Detect which cell encompasses the target text, then output its [X, Y] center coordinate. 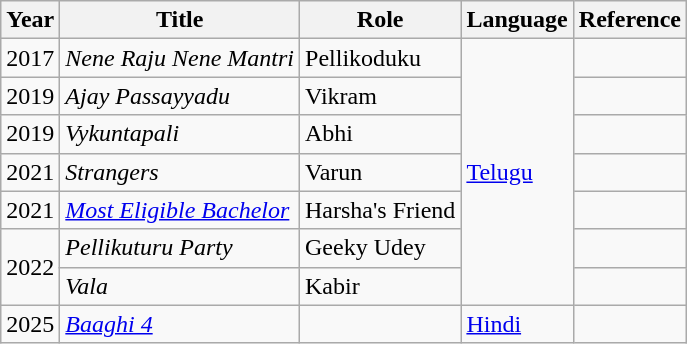
Varun [380, 172]
Year [30, 20]
Nene Raju Nene Mantri [180, 58]
Geeky Udey [380, 248]
Vala [180, 286]
Pellikuturu Party [180, 248]
Kabir [380, 286]
2017 [30, 58]
Ajay Passayyadu [180, 96]
Strangers [180, 172]
2022 [30, 267]
Title [180, 20]
Abhi [380, 134]
Hindi [517, 324]
Pellikoduku [380, 58]
2025 [30, 324]
Vykuntapali [180, 134]
Most Eligible Bachelor [180, 210]
Vikram [380, 96]
Role [380, 20]
Language [517, 20]
Telugu [517, 172]
Reference [630, 20]
Baaghi 4 [180, 324]
Harsha's Friend [380, 210]
